Provide the [x, y] coordinate of the cell's center where the given text is located.  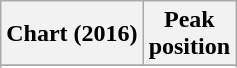
Chart (2016) [72, 34]
Peakposition [189, 34]
